Identify which cell holds the provided text, then report its [X, Y] central coordinate. 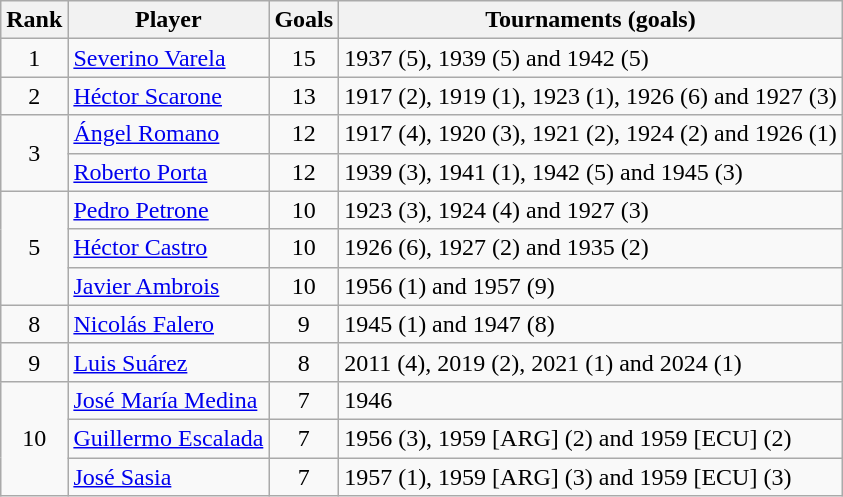
1923 (3), 1924 (4) and 1927 (3) [591, 210]
Guillermo Escalada [168, 438]
Severino Varela [168, 58]
1926 (6), 1927 (2) and 1935 (2) [591, 248]
1956 (3), 1959 [ARG] (2) and 1959 [ECU] (2) [591, 438]
Ángel Romano [168, 134]
1 [34, 58]
13 [304, 96]
5 [34, 248]
Javier Ambrois [168, 286]
Héctor Scarone [168, 96]
1939 (3), 1941 (1), 1942 (5) and 1945 (3) [591, 172]
1957 (1), 1959 [ARG] (3) and 1959 [ECU] (3) [591, 477]
Player [168, 20]
Héctor Castro [168, 248]
Pedro Petrone [168, 210]
1937 (5), 1939 (5) and 1942 (5) [591, 58]
Rank [34, 20]
1945 (1) and 1947 (8) [591, 324]
Goals [304, 20]
15 [304, 58]
Tournaments (goals) [591, 20]
1946 [591, 400]
Nicolás Falero [168, 324]
1956 (1) and 1957 (9) [591, 286]
3 [34, 153]
José Sasia [168, 477]
2011 (4), 2019 (2), 2021 (1) and 2024 (1) [591, 362]
Roberto Porta [168, 172]
Luis Suárez [168, 362]
1917 (2), 1919 (1), 1923 (1), 1926 (6) and 1927 (3) [591, 96]
1917 (4), 1920 (3), 1921 (2), 1924 (2) and 1926 (1) [591, 134]
José María Medina [168, 400]
2 [34, 96]
